Find where the given text appears and provide that cell's center as (x, y) coordinate. 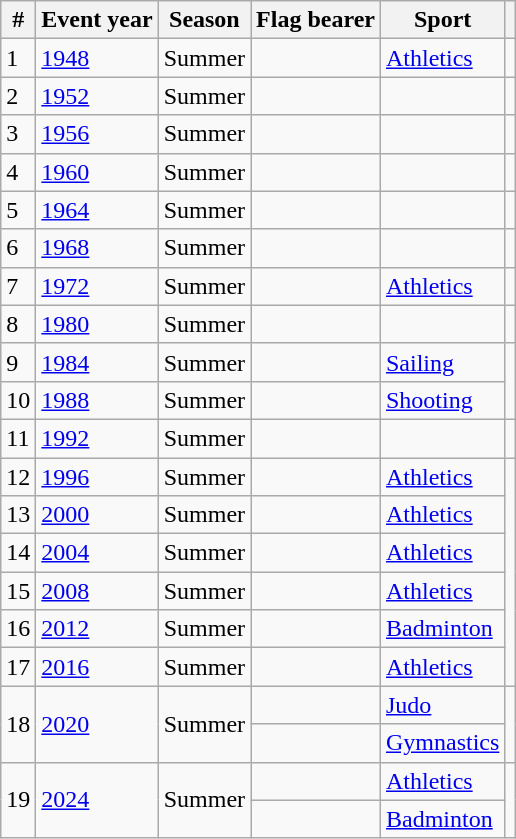
2 (18, 96)
Season (204, 20)
1980 (97, 324)
1984 (97, 362)
11 (18, 438)
19 (18, 800)
# (18, 20)
1988 (97, 400)
9 (18, 362)
1968 (97, 248)
2020 (97, 724)
1956 (97, 134)
8 (18, 324)
17 (18, 667)
Shooting (442, 400)
1952 (97, 96)
15 (18, 591)
18 (18, 724)
13 (18, 515)
Gymnastics (442, 743)
1964 (97, 210)
Sailing (442, 362)
1960 (97, 172)
10 (18, 400)
Judo (442, 705)
4 (18, 172)
2016 (97, 667)
7 (18, 286)
Flag bearer (316, 20)
3 (18, 134)
5 (18, 210)
2004 (97, 553)
Event year (97, 20)
2024 (97, 800)
2008 (97, 591)
2012 (97, 629)
2000 (97, 515)
Sport (442, 20)
1948 (97, 58)
1972 (97, 286)
1996 (97, 477)
1 (18, 58)
14 (18, 553)
16 (18, 629)
1992 (97, 438)
12 (18, 477)
6 (18, 248)
